Find where the given text appears and provide that cell's center as (X, Y) coordinate. 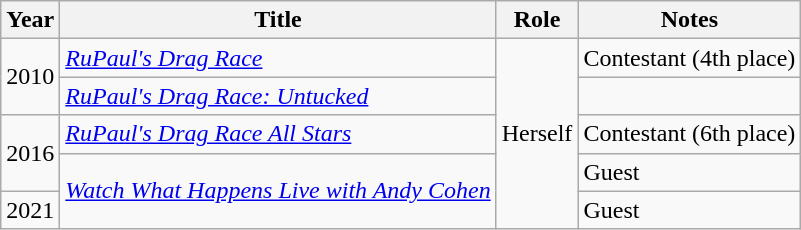
RuPaul's Drag Race All Stars (278, 134)
Year (30, 20)
RuPaul's Drag Race: Untucked (278, 96)
Herself (537, 134)
2016 (30, 153)
Watch What Happens Live with Andy Cohen (278, 191)
2010 (30, 77)
RuPaul's Drag Race (278, 58)
Role (537, 20)
2021 (30, 210)
Title (278, 20)
Contestant (6th place) (690, 134)
Contestant (4th place) (690, 58)
Notes (690, 20)
